Search for the cell housing the specified text and yield its [X, Y] center coordinate. 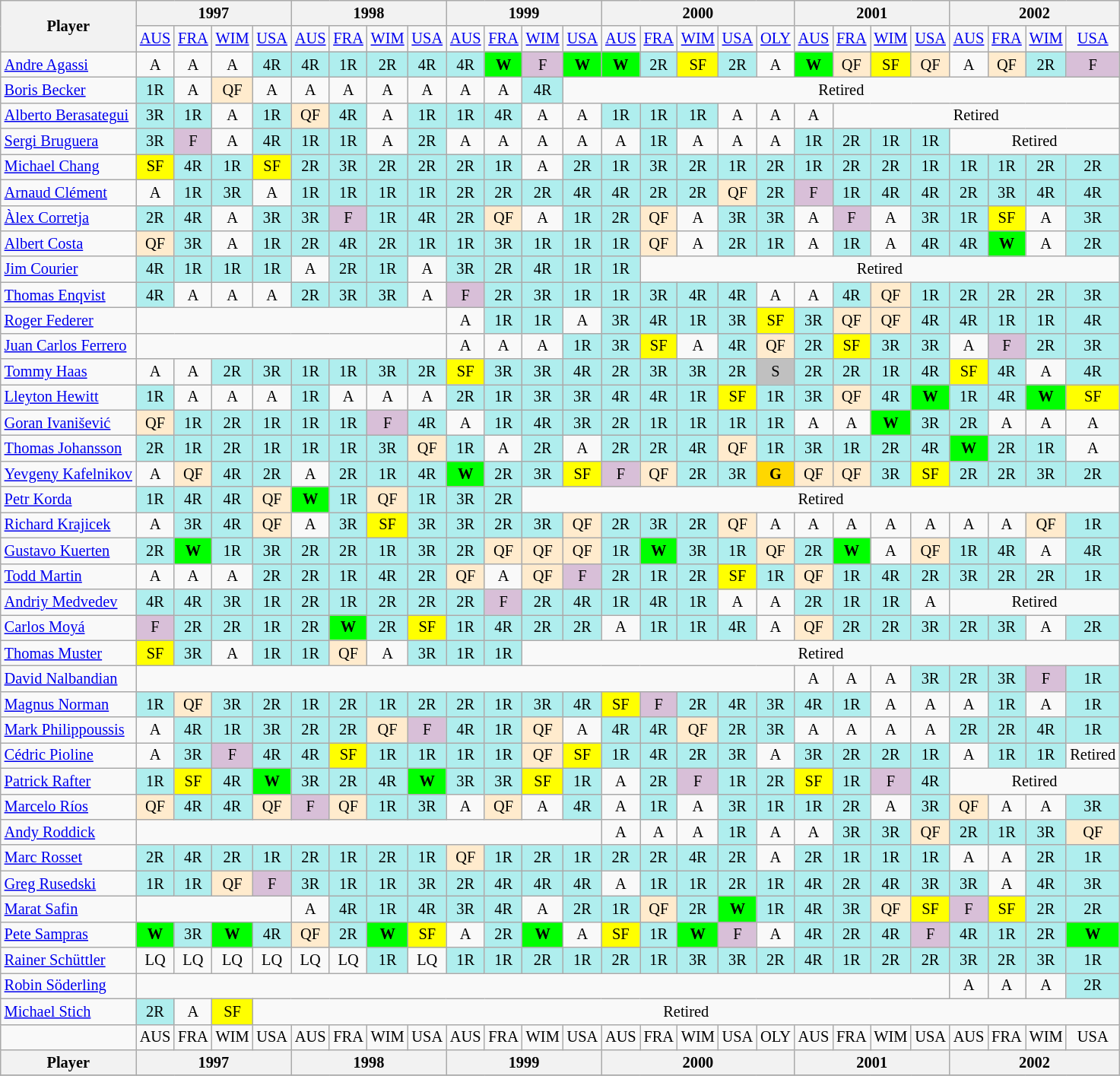
Michael Chang [68, 167]
Arnaud Clément [68, 192]
S [776, 372]
Roger Federer [68, 320]
Marcelo Ríos [68, 807]
Carlos Moyá [68, 627]
Greg Rusedski [68, 884]
Marat Safin [68, 909]
David Nalbandian [68, 678]
Boris Becker [68, 90]
Yevgeny Kafelnikov [68, 474]
Sergi Bruguera [68, 141]
Tommy Haas [68, 372]
Marc Rosset [68, 858]
Todd Martin [68, 576]
Thomas Muster [68, 653]
Michael Stich [68, 1011]
Albert Costa [68, 243]
Lleyton Hewitt [68, 397]
Petr Korda [68, 500]
Thomas Johansson [68, 448]
Andy Roddick [68, 832]
Patrick Rafter [68, 781]
Richard Krajicek [68, 525]
Goran Ivanišević [68, 423]
Mark Philippoussis [68, 730]
Rainer Schüttler [68, 960]
Gustavo Kuerten [68, 551]
G [776, 474]
Alberto Berasategui [68, 116]
Juan Carlos Ferrero [68, 346]
Thomas Enqvist [68, 295]
Robin Söderling [68, 986]
Jim Courier [68, 269]
Àlex Corretja [68, 218]
Cédric Pioline [68, 755]
Andre Agassi [68, 65]
Magnus Norman [68, 704]
Andriy Medvedev [68, 601]
Pete Sampras [68, 935]
